Scan for the cell matching the given text and deliver its (X, Y) coordinate at center. 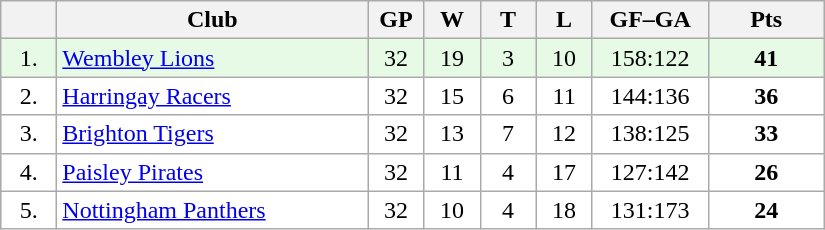
5. (29, 210)
GP (396, 20)
19 (452, 58)
L (564, 20)
3 (508, 58)
17 (564, 172)
4. (29, 172)
127:142 (650, 172)
Nottingham Panthers (212, 210)
12 (564, 134)
144:136 (650, 96)
3. (29, 134)
1. (29, 58)
131:173 (650, 210)
Wembley Lions (212, 58)
13 (452, 134)
GF–GA (650, 20)
33 (766, 134)
36 (766, 96)
138:125 (650, 134)
7 (508, 134)
W (452, 20)
Pts (766, 20)
Harringay Racers (212, 96)
Paisley Pirates (212, 172)
6 (508, 96)
24 (766, 210)
Brighton Tigers (212, 134)
15 (452, 96)
41 (766, 58)
2. (29, 96)
T (508, 20)
158:122 (650, 58)
18 (564, 210)
Club (212, 20)
26 (766, 172)
